Identify which cell holds the provided text, then report its [X, Y] central coordinate. 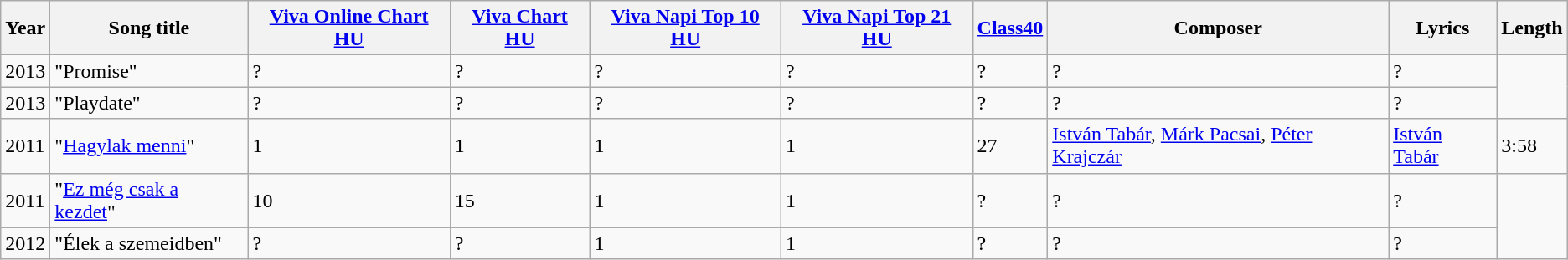
"Promise" [149, 71]
Class40 [1010, 28]
Viva Chart HU [519, 28]
Viva Online Chart HU [348, 28]
27 [1010, 145]
"Ez még csak a kezdet" [149, 201]
Lyrics [1442, 28]
"Élek a szemeidben" [149, 243]
Viva Napi Top 10 HU [685, 28]
Length [1533, 28]
Year [25, 28]
15 [519, 201]
"Playdate" [149, 103]
Viva Napi Top 21 HU [876, 28]
Song title [149, 28]
Composer [1218, 28]
3:58 [1533, 145]
2012 [25, 243]
"Hagylak menni" [149, 145]
István Tabár, Márk Pacsai, Péter Krajczár [1218, 145]
István Tabár [1442, 145]
10 [348, 201]
